Extract the [X, Y] coordinate from the center of the cell holding the provided text.  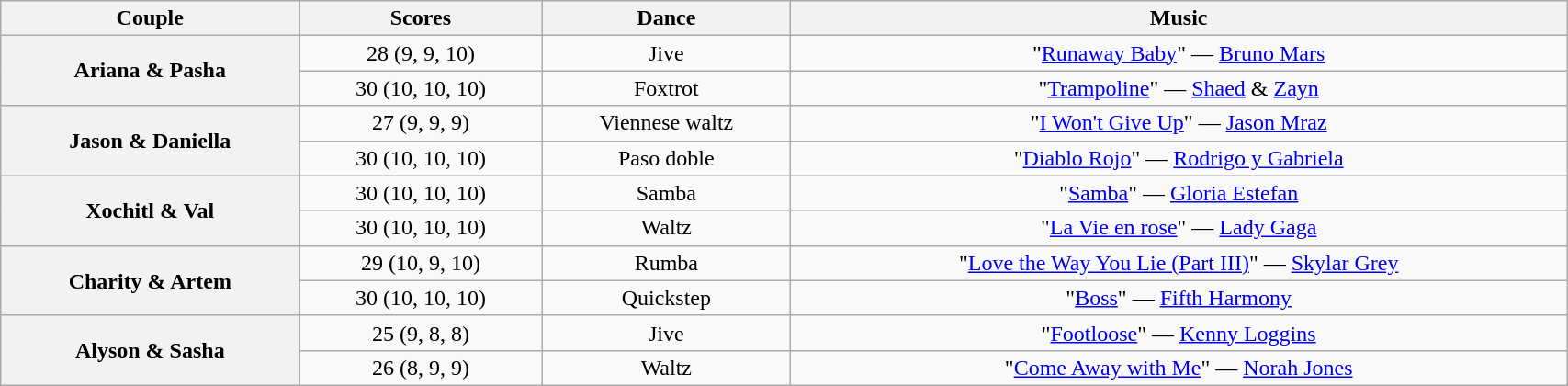
"Runaway Baby" — Bruno Mars [1179, 53]
Foxtrot [667, 88]
Rumba [667, 263]
"Come Away with Me" — Norah Jones [1179, 368]
Alyson & Sasha [151, 350]
Viennese waltz [667, 123]
Couple [151, 18]
27 (9, 9, 9) [421, 123]
Quickstep [667, 298]
"I Won't Give Up" — Jason Mraz [1179, 123]
29 (10, 9, 10) [421, 263]
"Samba" — Gloria Estefan [1179, 193]
Charity & Artem [151, 280]
"Boss" — Fifth Harmony [1179, 298]
"La Vie en rose" — Lady Gaga [1179, 228]
Music [1179, 18]
26 (8, 9, 9) [421, 368]
25 (9, 8, 8) [421, 333]
28 (9, 9, 10) [421, 53]
Scores [421, 18]
Ariana & Pasha [151, 71]
"Trampoline" — Shaed & Zayn [1179, 88]
"Footloose" — Kenny Loggins [1179, 333]
Samba [667, 193]
Xochitl & Val [151, 210]
Paso doble [667, 158]
Jason & Daniella [151, 141]
"Love the Way You Lie (Part III)" — Skylar Grey [1179, 263]
Dance [667, 18]
"Diablo Rojo" — Rodrigo y Gabriela [1179, 158]
